Provide the (X, Y) coordinate of the cell's center where the given text is located.  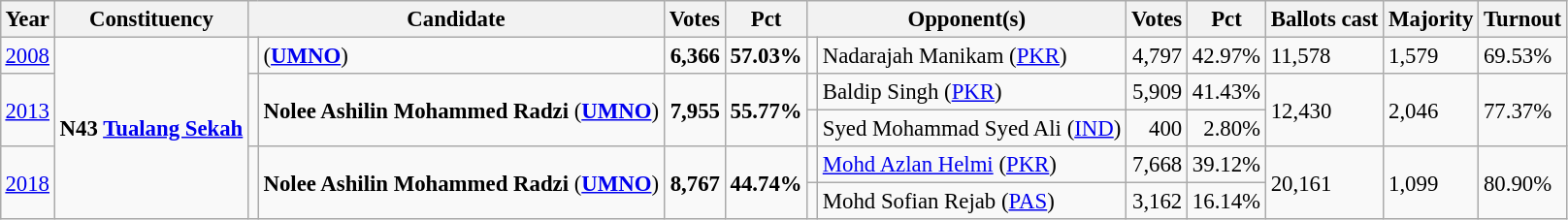
Mohd Azlan Helmi (PKR) (971, 165)
1,099 (1431, 182)
44.74% (767, 182)
Year (27, 19)
41.43% (1226, 92)
Nadarajah Manikam (PKR) (971, 55)
8,767 (695, 182)
4,797 (1157, 55)
57.03% (767, 55)
55.77% (767, 110)
20,161 (1323, 182)
Majority (1431, 19)
7,668 (1157, 165)
2018 (27, 182)
Syed Mohammad Syed Ali (IND) (971, 129)
3,162 (1157, 202)
1,579 (1431, 55)
Constituency (151, 19)
12,430 (1323, 110)
N43 Tualang Sekah (151, 128)
Opponent(s) (966, 19)
400 (1157, 129)
7,955 (695, 110)
Candidate (456, 19)
80.90% (1523, 182)
Mohd Sofian Rejab (PAS) (971, 202)
69.53% (1523, 55)
Ballots cast (1323, 19)
6,366 (695, 55)
5,909 (1157, 92)
Baldip Singh (PKR) (971, 92)
77.37% (1523, 110)
11,578 (1323, 55)
39.12% (1226, 165)
2,046 (1431, 110)
2013 (27, 110)
42.97% (1226, 55)
2008 (27, 55)
16.14% (1226, 202)
2.80% (1226, 129)
Turnout (1523, 19)
(UMNO) (461, 55)
